Return the [X, Y] coordinate for the center point of the cell that contains the specified text.  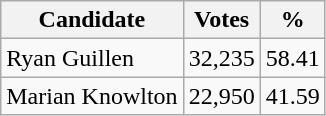
22,950 [222, 96]
Ryan Guillen [92, 58]
32,235 [222, 58]
Candidate [92, 20]
% [292, 20]
58.41 [292, 58]
41.59 [292, 96]
Votes [222, 20]
Marian Knowlton [92, 96]
